Extract the [X, Y] coordinate from the center of the cell holding the provided text.  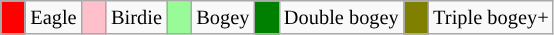
Eagle [53, 17]
Double bogey [342, 17]
Triple bogey+ [490, 17]
Bogey [222, 17]
Birdie [136, 17]
